Return the [X, Y] coordinate for the center point of the cell that contains the specified text.  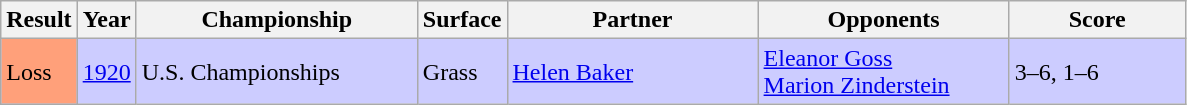
1920 [106, 72]
Loss [39, 72]
Surface [462, 20]
Grass [462, 72]
Helen Baker [632, 72]
Year [106, 20]
Eleanor Goss Marion Zinderstein [884, 72]
3–6, 1–6 [1097, 72]
Result [39, 20]
Opponents [884, 20]
Partner [632, 20]
U.S. Championships [276, 72]
Championship [276, 20]
Score [1097, 20]
